Search for the cell housing the specified text and yield its [x, y] center coordinate. 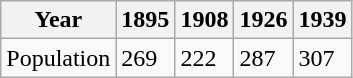
1926 [264, 20]
222 [204, 58]
Population [58, 58]
Year [58, 20]
1939 [322, 20]
1908 [204, 20]
1895 [146, 20]
269 [146, 58]
287 [264, 58]
307 [322, 58]
